Return [x, y] of the center of cell containing provided text 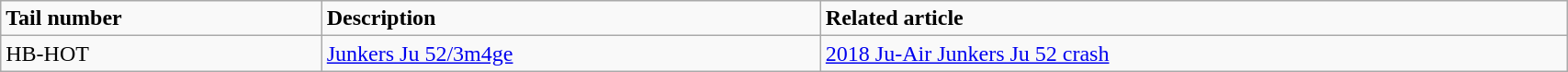
HB-HOT [162, 54]
Junkers Ju 52/3m4ge [571, 54]
Related article [1193, 18]
2018 Ju-Air Junkers Ju 52 crash [1193, 54]
Description [571, 18]
Tail number [162, 18]
